Provide the [x, y] coordinate of the cell's center where the given text is located.  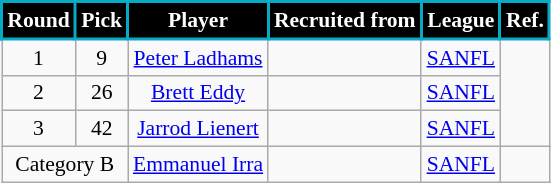
9 [102, 57]
Emmanuel Irra [198, 165]
Round [39, 20]
Pick [102, 20]
2 [39, 93]
Player [198, 20]
Peter Ladhams [198, 57]
26 [102, 93]
Category B [65, 165]
Brett Eddy [198, 93]
Jarrod Lienert [198, 129]
League [460, 20]
3 [39, 129]
Recruited from [344, 20]
1 [39, 57]
42 [102, 129]
Ref. [524, 20]
